Extract the (x, y) coordinate from the center of the cell holding the provided text.  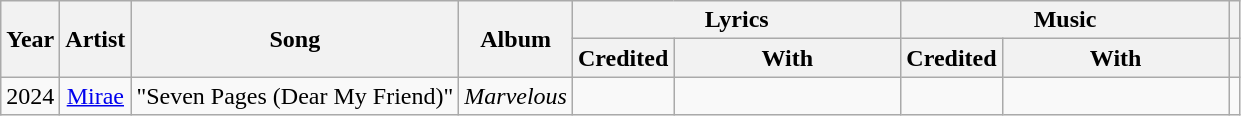
2024 (30, 96)
Marvelous (516, 96)
Year (30, 39)
Song (295, 39)
Album (516, 39)
Music (1065, 20)
Artist (96, 39)
Mirae (96, 96)
"Seven Pages (Dear My Friend)" (295, 96)
Lyrics (736, 20)
